Find where the given text appears and provide that cell's center as [x, y] coordinate. 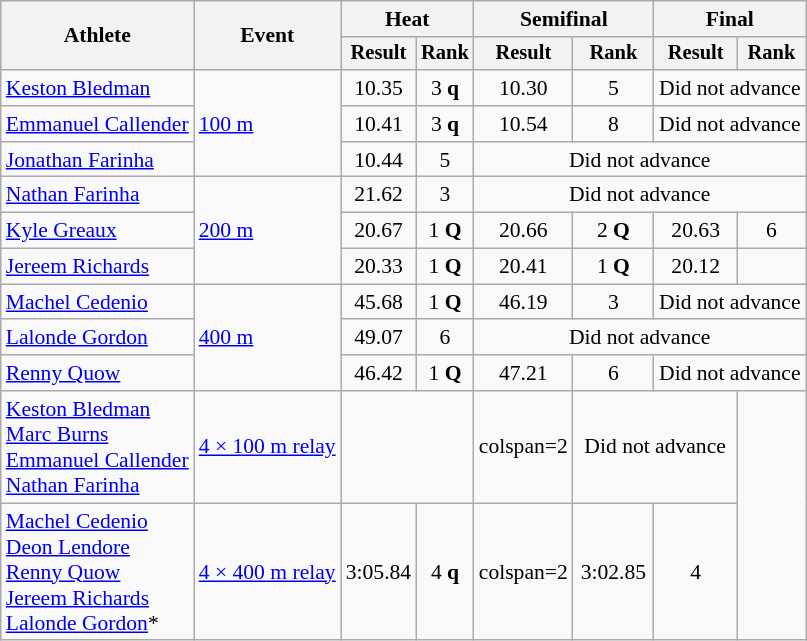
4 q [445, 572]
20.66 [524, 231]
Machel Cedenio [98, 302]
20.41 [524, 267]
Renny Quow [98, 373]
Semifinal [564, 19]
Event [268, 36]
10.54 [524, 124]
Keston BledmanMarc BurnsEmmanuel CallenderNathan Farinha [98, 447]
10.41 [378, 124]
Lalonde Gordon [98, 338]
Kyle Greaux [98, 231]
21.62 [378, 195]
20.33 [378, 267]
10.35 [378, 88]
Emmanuel Callender [98, 124]
2 Q [614, 231]
Nathan Farinha [98, 195]
100 m [268, 124]
Jereem Richards [98, 267]
20.12 [696, 267]
Keston Bledman [98, 88]
10.30 [524, 88]
3:05.84 [378, 572]
4 × 400 m relay [268, 572]
Heat [408, 19]
46.19 [524, 302]
20.67 [378, 231]
200 m [268, 230]
Final [730, 19]
49.07 [378, 338]
20.63 [696, 231]
4 × 100 m relay [268, 447]
3:02.85 [614, 572]
Athlete [98, 36]
45.68 [378, 302]
400 m [268, 338]
8 [614, 124]
Machel CedenioDeon LendoreRenny QuowJereem RichardsLalonde Gordon* [98, 572]
46.42 [378, 373]
10.44 [378, 160]
4 [696, 572]
47.21 [524, 373]
Jonathan Farinha [98, 160]
